Identify which cell holds the provided text, then report its (X, Y) central coordinate. 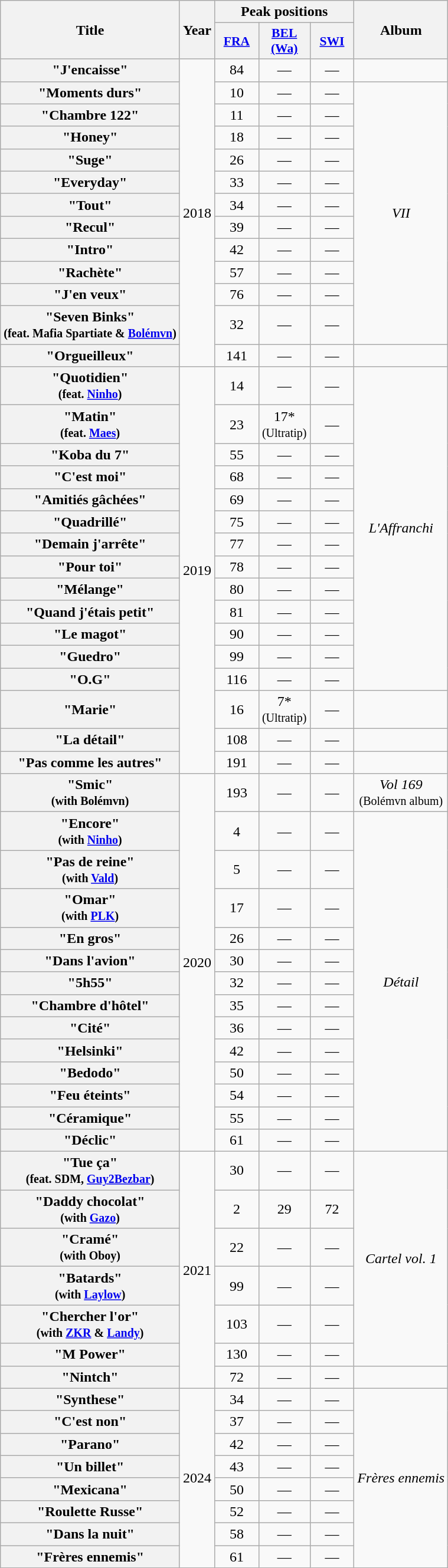
"Nintch" (90, 1377)
"Déclic" (90, 1140)
108 (237, 740)
10 (237, 93)
"Mexicana" (90, 1489)
"Chambre 122" (90, 115)
SWI (332, 41)
"Demain j'arrête" (90, 544)
Album (401, 29)
"Guedro" (90, 656)
76 (237, 295)
18 (237, 137)
"Pas de reine"(with Vald) (90, 869)
Peak positions (285, 12)
"Honey" (90, 137)
Cartel vol. 1 (401, 1258)
"C'est non" (90, 1422)
69 (237, 499)
54 (237, 1095)
2018 (197, 213)
"Helsinki" (90, 1050)
11 (237, 115)
VII (401, 213)
"Pour toi" (90, 567)
Year (197, 29)
"Moments durs" (90, 93)
"Quadrillé" (90, 522)
"Matin"(feat. Maes) (90, 425)
"Smic"(with Bolémvn) (90, 793)
"Frères ennemis" (90, 1556)
68 (237, 477)
81 (237, 612)
5 (237, 869)
2020 (197, 962)
Vol 169 (Bolémvn album) (401, 793)
43 (237, 1467)
36 (237, 1028)
"M Power" (90, 1355)
L'Affranchi (401, 528)
141 (237, 356)
"Bedodo" (90, 1073)
35 (237, 1005)
191 (237, 762)
FRA (237, 41)
57 (237, 272)
"Dans l'avion" (90, 961)
90 (237, 634)
"Orgueilleux" (90, 356)
"Quotidien"(feat. Ninho) (90, 386)
193 (237, 793)
17 (237, 908)
Détail (401, 982)
"Batards"(with Laylow) (90, 1286)
58 (237, 1534)
2019 (197, 570)
2 (237, 1209)
14 (237, 386)
77 (237, 544)
"Koba du 7" (90, 455)
"Mélange" (90, 589)
39 (237, 227)
"Suge" (90, 160)
"Roulette Russe" (90, 1511)
"Parano" (90, 1444)
7*(Ultratip) (285, 710)
"Cité" (90, 1028)
84 (237, 70)
16 (237, 710)
103 (237, 1324)
29 (285, 1209)
"Feu éteints" (90, 1095)
130 (237, 1355)
23 (237, 425)
17*(Ultratip) (285, 425)
Frères ennemis (401, 1478)
"Quand j'étais petit" (90, 612)
"Un billet" (90, 1467)
"Encore"(with Ninho) (90, 831)
2024 (197, 1478)
"Céramique" (90, 1117)
"Pas comme les autres" (90, 762)
"O.G" (90, 679)
"Everyday" (90, 182)
116 (237, 679)
"Daddy chocolat"(with Gazo) (90, 1209)
"Rachète" (90, 272)
37 (237, 1422)
4 (237, 831)
"Chercher l'or"(with ZKR & Landy) (90, 1324)
"Omar"(with PLK) (90, 908)
"Chambre d'hôtel" (90, 1005)
"J'en veux" (90, 295)
"Synthese" (90, 1399)
"Dans la nuit" (90, 1534)
"Cramé"(with Oboy) (90, 1248)
"Intro" (90, 249)
33 (237, 182)
22 (237, 1248)
"Marie" (90, 710)
78 (237, 567)
52 (237, 1511)
"En gros" (90, 938)
2021 (197, 1270)
"J'encaisse" (90, 70)
"5h55" (90, 983)
80 (237, 589)
75 (237, 522)
"Tout" (90, 205)
"La détail" (90, 740)
"Recul" (90, 227)
Title (90, 29)
"Amitiés gâchées" (90, 499)
"Tue ça"(feat. SDM, Guy2Bezbar) (90, 1171)
BEL (Wa) (285, 41)
"C'est moi" (90, 477)
"Le magot" (90, 634)
"Seven Binks"(feat. Mafia Spartiate & Bolémvn) (90, 326)
